Detect which cell encompasses the target text, then output its (X, Y) center coordinate. 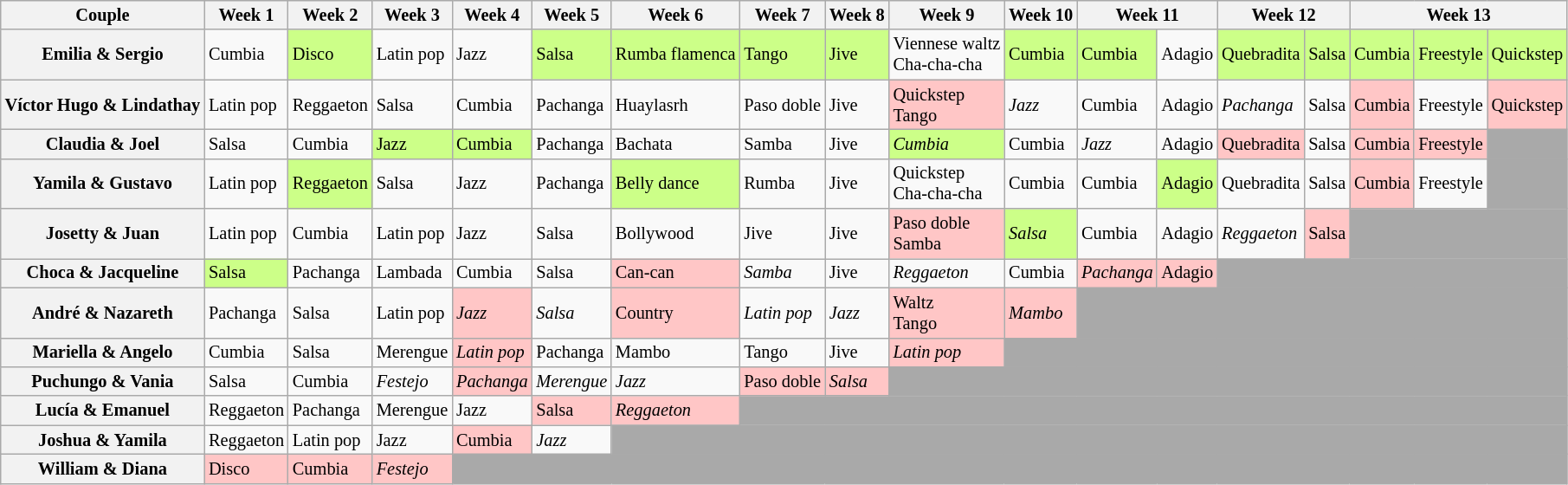
Week 10 (1041, 15)
Víctor Hugo & Lindathay (102, 105)
Week 4 (492, 15)
Mariella & Angelo (102, 352)
Belly dance (675, 184)
Week 7 (783, 15)
Week 5 (571, 15)
Country (675, 313)
Couple (102, 15)
Week 1 (246, 15)
Bollywood (675, 234)
Huaylasrh (675, 105)
Week 11 (1147, 15)
Emilia & Sergio (102, 55)
Viennese waltzCha-cha-cha (947, 55)
Josetty & Juan (102, 234)
Bachata (675, 144)
Claudia & Joel (102, 144)
William & Diana (102, 469)
Yamila & Gustavo (102, 184)
Lucía & Emanuel (102, 411)
Week 3 (412, 15)
Rumba flamenca (675, 55)
Week 9 (947, 15)
Week 2 (331, 15)
Lambada (412, 273)
Week 6 (675, 15)
QuickstepTango (947, 105)
Choca & Jacqueline (102, 273)
Rumba (783, 184)
Week 8 (857, 15)
Puchungo & Vania (102, 381)
WaltzTango (947, 313)
Joshua & Yamila (102, 440)
André & Nazareth (102, 313)
Week 13 (1458, 15)
QuickstepCha-cha-cha (947, 184)
Paso dobleSamba (947, 234)
Can-can (675, 273)
Week 12 (1283, 15)
